Scan for the cell matching the given text and deliver its (x, y) coordinate at center. 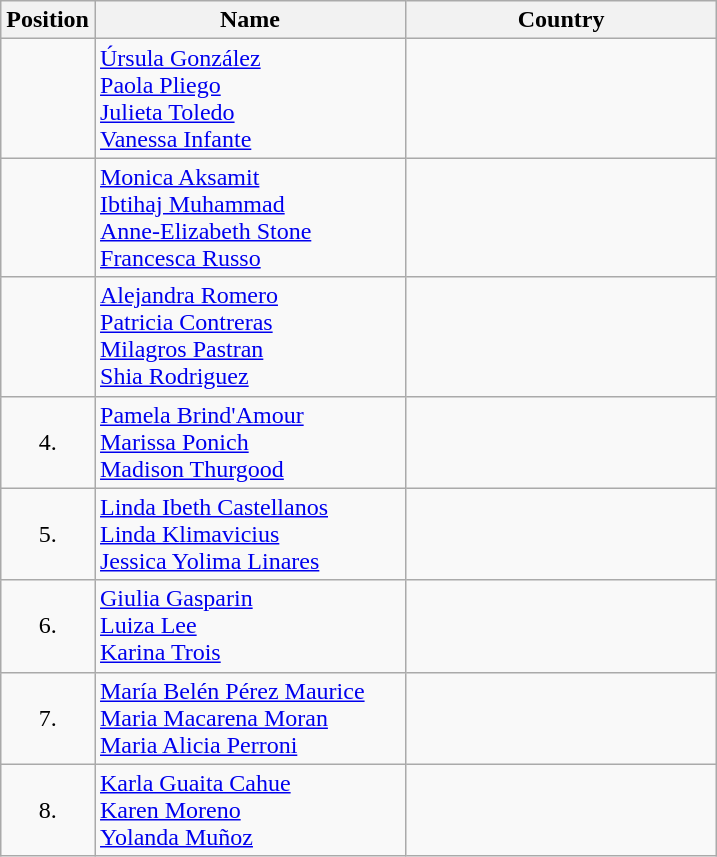
4. (48, 442)
Linda Ibeth CastellanosLinda KlimaviciusJessica Yolima Linares (250, 534)
8. (48, 810)
Country (562, 20)
Alejandra RomeroPatricia ContrerasMilagros PastranShia Rodriguez (250, 336)
Úrsula GonzálezPaola PliegoJulieta ToledoVanessa Infante (250, 98)
5. (48, 534)
Karla Guaita CahueKaren MorenoYolanda Muñoz (250, 810)
7. (48, 718)
6. (48, 626)
Giulia GasparinLuiza LeeKarina Trois (250, 626)
Name (250, 20)
Pamela Brind'AmourMarissa PonichMadison Thurgood (250, 442)
María Belén Pérez MauriceMaria Macarena MoranMaria Alicia Perroni (250, 718)
Monica AksamitIbtihaj MuhammadAnne-Elizabeth StoneFrancesca Russo (250, 218)
Position (48, 20)
